Search for the cell housing the specified text and yield its (x, y) center coordinate. 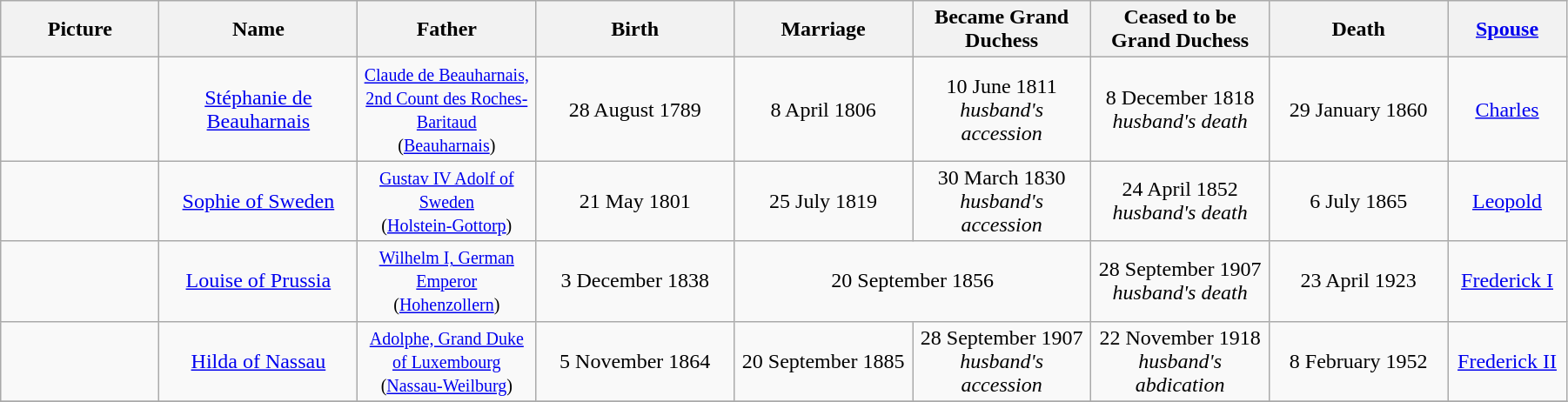
8 December 1818husband's death (1180, 110)
Father (447, 30)
5 November 1864 (635, 361)
3 December 1838 (635, 281)
8 April 1806 (823, 110)
30 March 1830husband's accession (1002, 201)
29 January 1860 (1359, 110)
Sophie of Sweden (258, 201)
Gustav IV Adolf of Sweden(Holstein-Gottorp) (447, 201)
Death (1359, 30)
28 August 1789 (635, 110)
Frederick II (1507, 361)
Leopold (1507, 201)
22 November 1918husband's abdication (1180, 361)
Picture (80, 30)
Frederick I (1507, 281)
25 July 1819 (823, 201)
Spouse (1507, 30)
Name (258, 30)
8 February 1952 (1359, 361)
Stéphanie de Beauharnais (258, 110)
Claude de Beauharnais, 2nd Count des Roches-Baritaud(Beauharnais) (447, 110)
Louise of Prussia (258, 281)
23 April 1923 (1359, 281)
Wilhelm I, German Emperor(Hohenzollern) (447, 281)
10 June 1811husband's accession (1002, 110)
Adolphe, Grand Duke of Luxembourg(Nassau-Weilburg) (447, 361)
Charles (1507, 110)
28 September 1907husband's death (1180, 281)
Became Grand Duchess (1002, 30)
28 September 1907husband's accession (1002, 361)
20 September 1856 (913, 281)
Hilda of Nassau (258, 361)
Marriage (823, 30)
20 September 1885 (823, 361)
6 July 1865 (1359, 201)
Birth (635, 30)
24 April 1852husband's death (1180, 201)
Ceased to be Grand Duchess (1180, 30)
21 May 1801 (635, 201)
